From the cell containing the given text, extract its center point as (x, y) coordinate. 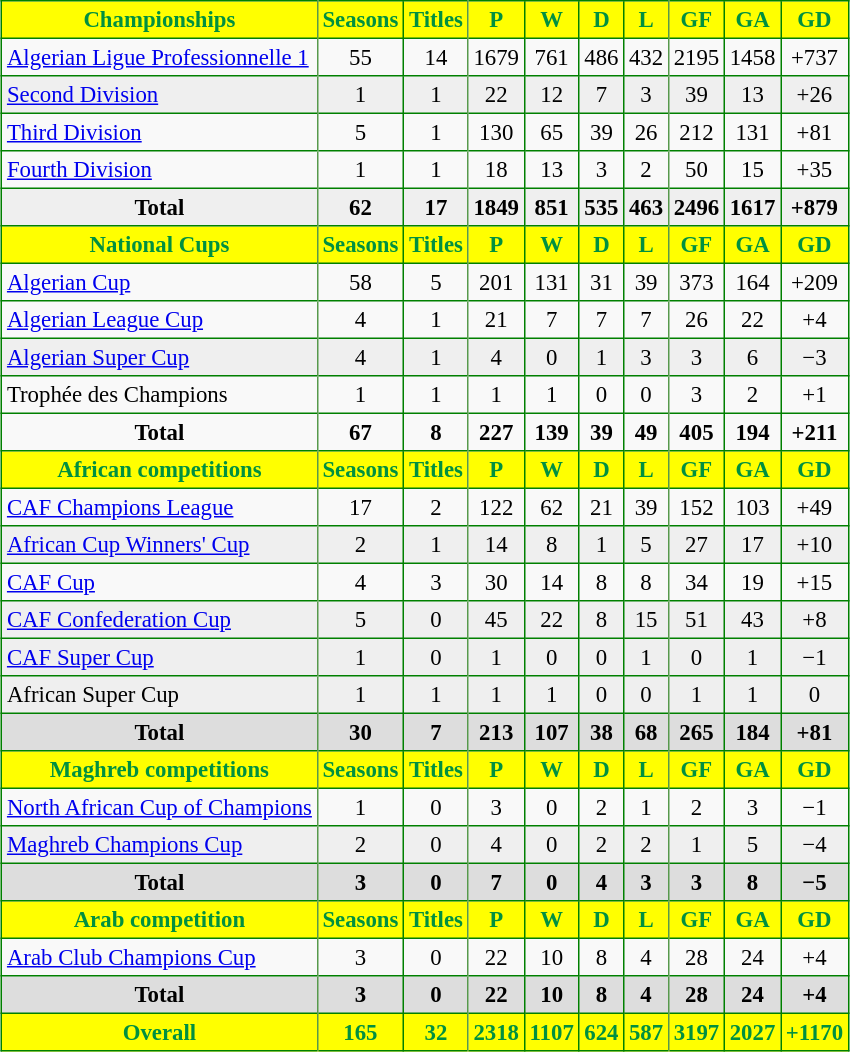
18 (496, 170)
3197 (696, 1032)
535 (602, 207)
43 (752, 620)
851 (552, 207)
65 (552, 132)
227 (496, 432)
1849 (496, 207)
1679 (496, 57)
Second Division (160, 95)
−5 (815, 882)
+1 (815, 395)
North African Cup of Champions (160, 807)
−3 (815, 357)
31 (602, 282)
58 (360, 282)
165 (360, 1032)
+10 (815, 545)
51 (696, 620)
6 (752, 357)
Maghreb competitions (160, 770)
1107 (552, 1032)
761 (552, 57)
122 (496, 507)
50 (696, 170)
67 (360, 432)
Algerian League Cup (160, 320)
184 (752, 732)
265 (696, 732)
CAF Confederation Cup (160, 620)
Arab Club Champions Cup (160, 957)
68 (646, 732)
49 (646, 432)
201 (496, 282)
1458 (752, 57)
Third Division (160, 132)
432 (646, 57)
Maghreb Champions Cup (160, 845)
Algerian Cup (160, 282)
+879 (815, 207)
12 (552, 95)
587 (646, 1032)
Fourth Division (160, 170)
African Cup Winners' Cup (160, 545)
194 (752, 432)
2318 (496, 1032)
107 (552, 732)
CAF Cup (160, 582)
486 (602, 57)
2496 (696, 207)
463 (646, 207)
405 (696, 432)
+209 (815, 282)
19 (752, 582)
103 (752, 507)
2195 (696, 57)
139 (552, 432)
Algerian Ligue Professionnelle 1 (160, 57)
+26 (815, 95)
34 (696, 582)
32 (436, 1032)
Arab competition (160, 920)
130 (496, 132)
2027 (752, 1032)
624 (602, 1032)
+49 (815, 507)
1617 (752, 207)
164 (752, 282)
+15 (815, 582)
Trophée des Champions (160, 395)
CAF Super Cup (160, 657)
Championships (160, 20)
Algerian Super Cup (160, 357)
373 (696, 282)
45 (496, 620)
55 (360, 57)
+211 (815, 432)
National Cups (160, 245)
African Super Cup (160, 695)
−4 (815, 845)
+8 (815, 620)
Overall (160, 1032)
+1170 (815, 1032)
CAF Champions League (160, 507)
African competitions (160, 470)
212 (696, 132)
+737 (815, 57)
27 (696, 545)
+35 (815, 170)
152 (696, 507)
38 (602, 732)
213 (496, 732)
